Find where the given text appears and provide that cell's center as [x, y] coordinate. 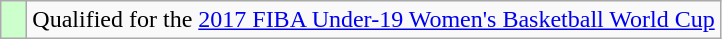
Qualified for the 2017 FIBA Under-19 Women's Basketball World Cup [374, 20]
